From the cell containing the given text, extract its center point as [x, y] coordinate. 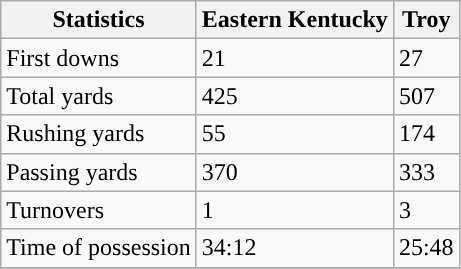
Troy [426, 20]
Time of possession [99, 248]
370 [294, 172]
1 [294, 210]
174 [426, 134]
3 [426, 210]
Total yards [99, 96]
Eastern Kentucky [294, 20]
First downs [99, 58]
34:12 [294, 248]
425 [294, 96]
333 [426, 172]
507 [426, 96]
25:48 [426, 248]
21 [294, 58]
Turnovers [99, 210]
27 [426, 58]
Statistics [99, 20]
Rushing yards [99, 134]
Passing yards [99, 172]
55 [294, 134]
